Identify which cell holds the provided text, then report its (X, Y) central coordinate. 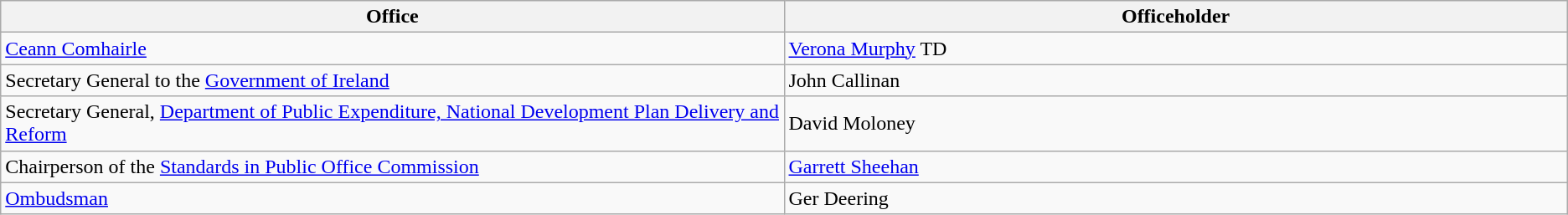
Ger Deering (1176, 198)
Chairperson of the Standards in Public Office Commission (392, 166)
Officeholder (1176, 17)
David Moloney (1176, 124)
Office (392, 17)
Secretary General, Department of Public Expenditure, National Development Plan Delivery and Reform (392, 124)
Ombudsman (392, 198)
Verona Murphy TD (1176, 49)
Garrett Sheehan (1176, 166)
Secretary General to the Government of Ireland (392, 80)
Ceann Comhairle (392, 49)
John Callinan (1176, 80)
